For the text-containing cell, return its midpoint in (X, Y) coordinate format. 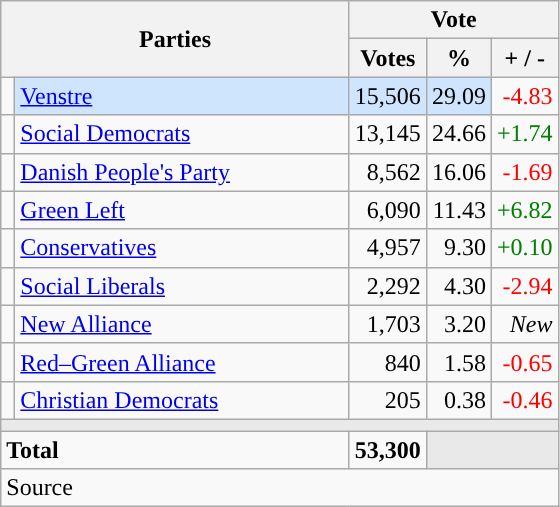
Social Liberals (182, 286)
840 (388, 362)
3.20 (458, 324)
24.66 (458, 134)
-2.94 (524, 286)
205 (388, 400)
0.38 (458, 400)
+1.74 (524, 134)
% (458, 58)
Conservatives (182, 248)
Venstre (182, 96)
13,145 (388, 134)
New Alliance (182, 324)
1.58 (458, 362)
Danish People's Party (182, 172)
Social Democrats (182, 134)
Total (176, 449)
-1.69 (524, 172)
15,506 (388, 96)
Red–Green Alliance (182, 362)
+0.10 (524, 248)
-4.83 (524, 96)
4,957 (388, 248)
Votes (388, 58)
2,292 (388, 286)
6,090 (388, 210)
8,562 (388, 172)
Christian Democrats (182, 400)
-0.65 (524, 362)
53,300 (388, 449)
11.43 (458, 210)
29.09 (458, 96)
Parties (176, 39)
Green Left (182, 210)
+ / - (524, 58)
9.30 (458, 248)
Vote (454, 20)
1,703 (388, 324)
Source (280, 488)
16.06 (458, 172)
4.30 (458, 286)
-0.46 (524, 400)
New (524, 324)
+6.82 (524, 210)
